Pinpoint the cell where the given text exists, returning its (x, y) midpoint coordinate. 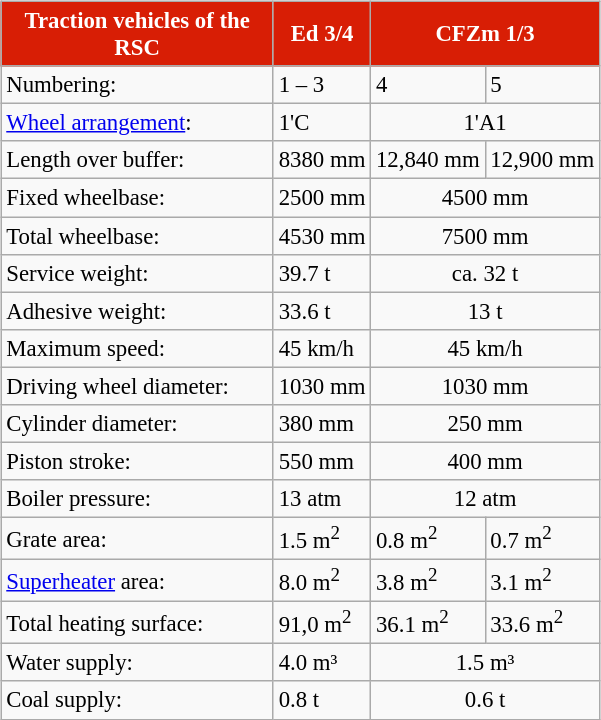
12,900 mm (542, 160)
1'A1 (486, 123)
Grate area: (137, 538)
91,0 m2 (322, 623)
8380 mm (322, 160)
13 atm (322, 499)
33.6 m2 (542, 623)
12 atm (486, 499)
1 – 3 (322, 85)
550 mm (322, 461)
Piston stroke: (137, 461)
400 mm (486, 461)
Superheater area: (137, 580)
36.1 m2 (428, 623)
Traction vehicles of the RSC (137, 34)
4.0 m³ (322, 663)
39.7 t (322, 273)
Water supply: (137, 663)
Numbering: (137, 85)
4 (428, 85)
380 mm (322, 423)
5 (542, 85)
Driving wheel diameter: (137, 386)
Coal supply: (137, 700)
0.6 t (486, 700)
0.8 m2 (428, 538)
Maximum speed: (137, 348)
Total wheelbase: (137, 235)
4500 mm (486, 198)
7500 mm (486, 235)
Ed 3/4 (322, 34)
Adhesive weight: (137, 311)
1.5 m2 (322, 538)
13 t (486, 311)
Boiler pressure: (137, 499)
Wheel arrangement: (137, 123)
Fixed wheelbase: (137, 198)
Length over buffer: (137, 160)
250 mm (486, 423)
CFZm 1/3 (486, 34)
Total heating surface: (137, 623)
4530 mm (322, 235)
8.0 m2 (322, 580)
3.1 m2 (542, 580)
0.7 m2 (542, 538)
ca. 32 t (486, 273)
1.5 m³ (486, 663)
Cylinder diameter: (137, 423)
1'C (322, 123)
12,840 mm (428, 160)
3.8 m2 (428, 580)
2500 mm (322, 198)
33.6 t (322, 311)
0.8 t (322, 700)
Service weight: (137, 273)
